Pinpoint the cell where the given text exists, returning its (X, Y) midpoint coordinate. 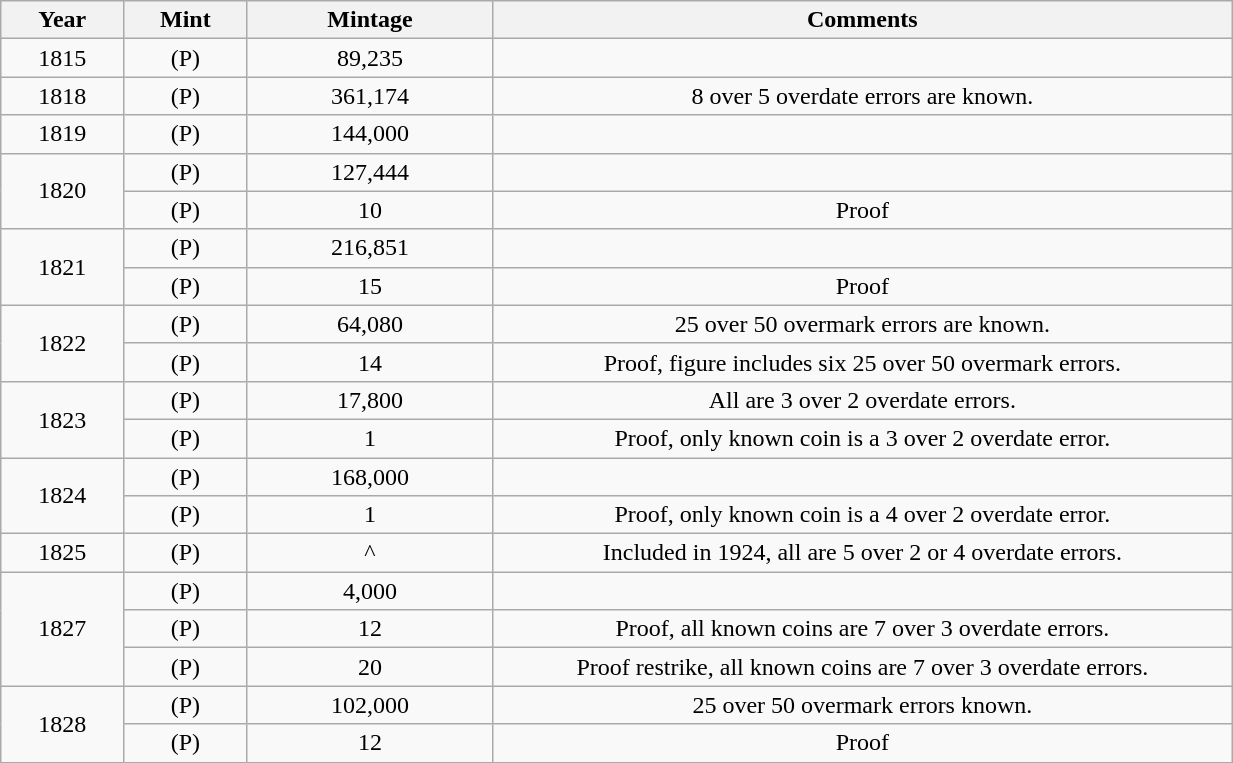
1821 (62, 267)
Included in 1924, all are 5 over 2 or 4 overdate errors. (862, 553)
Proof, only known coin is a 4 over 2 overdate error. (862, 515)
168,000 (370, 477)
216,851 (370, 248)
1828 (62, 724)
Proof, only known coin is a 3 over 2 overdate error. (862, 438)
89,235 (370, 58)
1820 (62, 191)
25 over 50 overmark errors are known. (862, 324)
1823 (62, 419)
144,000 (370, 134)
25 over 50 overmark errors known. (862, 705)
All are 3 over 2 overdate errors. (862, 400)
15 (370, 286)
Mint (186, 20)
64,080 (370, 324)
10 (370, 210)
20 (370, 667)
Proof, all known coins are 7 over 3 overdate errors. (862, 629)
361,174 (370, 96)
Comments (862, 20)
1815 (62, 58)
17,800 (370, 400)
Year (62, 20)
8 over 5 overdate errors are known. (862, 96)
1818 (62, 96)
1819 (62, 134)
1824 (62, 496)
4,000 (370, 591)
^ (370, 553)
Mintage (370, 20)
Proof, figure includes six 25 over 50 overmark errors. (862, 362)
1822 (62, 343)
Proof restrike, all known coins are 7 over 3 overdate errors. (862, 667)
127,444 (370, 172)
14 (370, 362)
1827 (62, 629)
102,000 (370, 705)
1825 (62, 553)
